Scan for the cell matching the given text and deliver its [X, Y] coordinate at center. 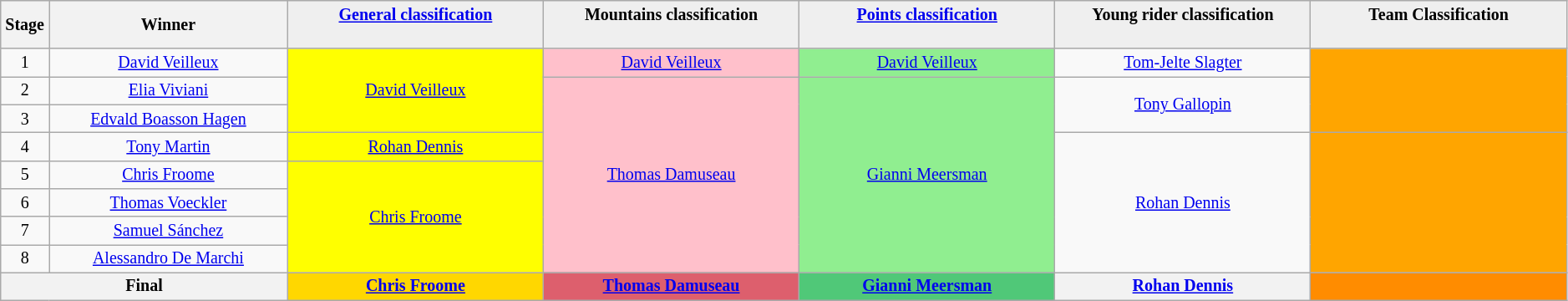
Elia Viviani [169, 90]
8 [25, 259]
5 [25, 174]
Tom-Jelte Slagter [1183, 64]
Mountains classification [671, 25]
Alessandro De Marchi [169, 259]
Tony Martin [169, 147]
Young rider classification [1183, 25]
Samuel Sánchez [169, 231]
Points classification [927, 25]
7 [25, 231]
General classification [415, 25]
6 [25, 202]
Thomas Voeckler [169, 202]
Stage [25, 25]
4 [25, 147]
2 [25, 90]
Team Classification [1439, 25]
Edvald Boasson Hagen [169, 119]
Tony Gallopin [1183, 105]
Final [145, 286]
1 [25, 64]
Winner [169, 25]
3 [25, 119]
